Search for the cell housing the specified text and yield its [x, y] center coordinate. 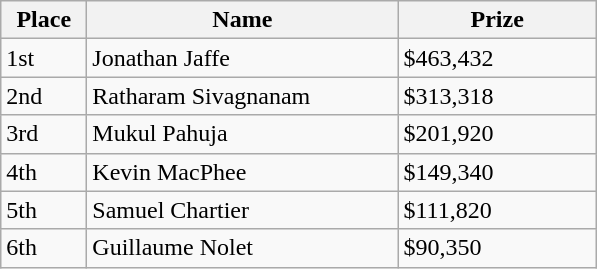
2nd [44, 96]
Kevin MacPhee [242, 172]
Samuel Chartier [242, 210]
6th [44, 248]
$111,820 [498, 210]
$90,350 [498, 248]
3rd [44, 134]
Ratharam Sivagnanam [242, 96]
Name [242, 20]
$149,340 [498, 172]
4th [44, 172]
Mukul Pahuja [242, 134]
$313,318 [498, 96]
Guillaume Nolet [242, 248]
5th [44, 210]
Place [44, 20]
1st [44, 58]
Jonathan Jaffe [242, 58]
$463,432 [498, 58]
$201,920 [498, 134]
Prize [498, 20]
